Determine the [x, y] coordinate at the center of the cell enclosing the given text.  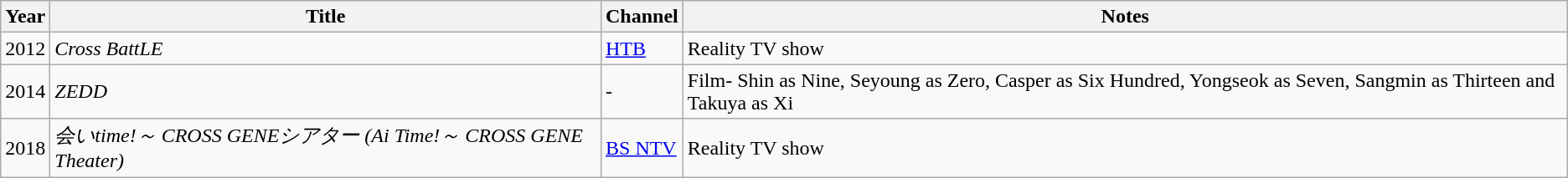
HTB [642, 48]
Channel [642, 17]
2018 [25, 148]
2012 [25, 48]
- [642, 92]
Film- Shin as Nine, Seyoung as Zero, Casper as Six Hundred, Yongseok as Seven, Sangmin as Thirteen and Takuya as Xi [1125, 92]
Year [25, 17]
BS NTV [642, 148]
2014 [25, 92]
ZEDD [326, 92]
Cross BattLE [326, 48]
会いtime!～ CROSS GENEシアター (Ai Time!～ CROSS GENE Theater) [326, 148]
Title [326, 17]
Notes [1125, 17]
